Search for the cell housing the specified text and yield its [x, y] center coordinate. 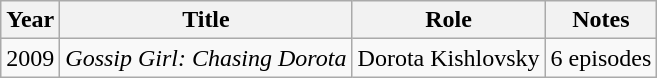
2009 [30, 58]
Title [206, 20]
6 episodes [601, 58]
Notes [601, 20]
Year [30, 20]
Gossip Girl: Chasing Dorota [206, 58]
Dorota Kishlovsky [448, 58]
Role [448, 20]
